Capture the cell that displays the provided text and extract its [x, y] central coordinate. 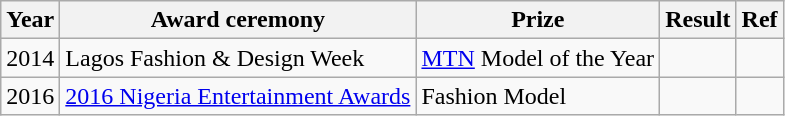
Lagos Fashion & Design Week [238, 58]
Result [698, 20]
Award ceremony [238, 20]
2016 Nigeria Entertainment Awards [238, 96]
Fashion Model [538, 96]
2014 [30, 58]
Ref [760, 20]
Year [30, 20]
MTN Model of the Year [538, 58]
Prize [538, 20]
2016 [30, 96]
